Locate the cell with the specified text and output its [x, y] center coordinate. 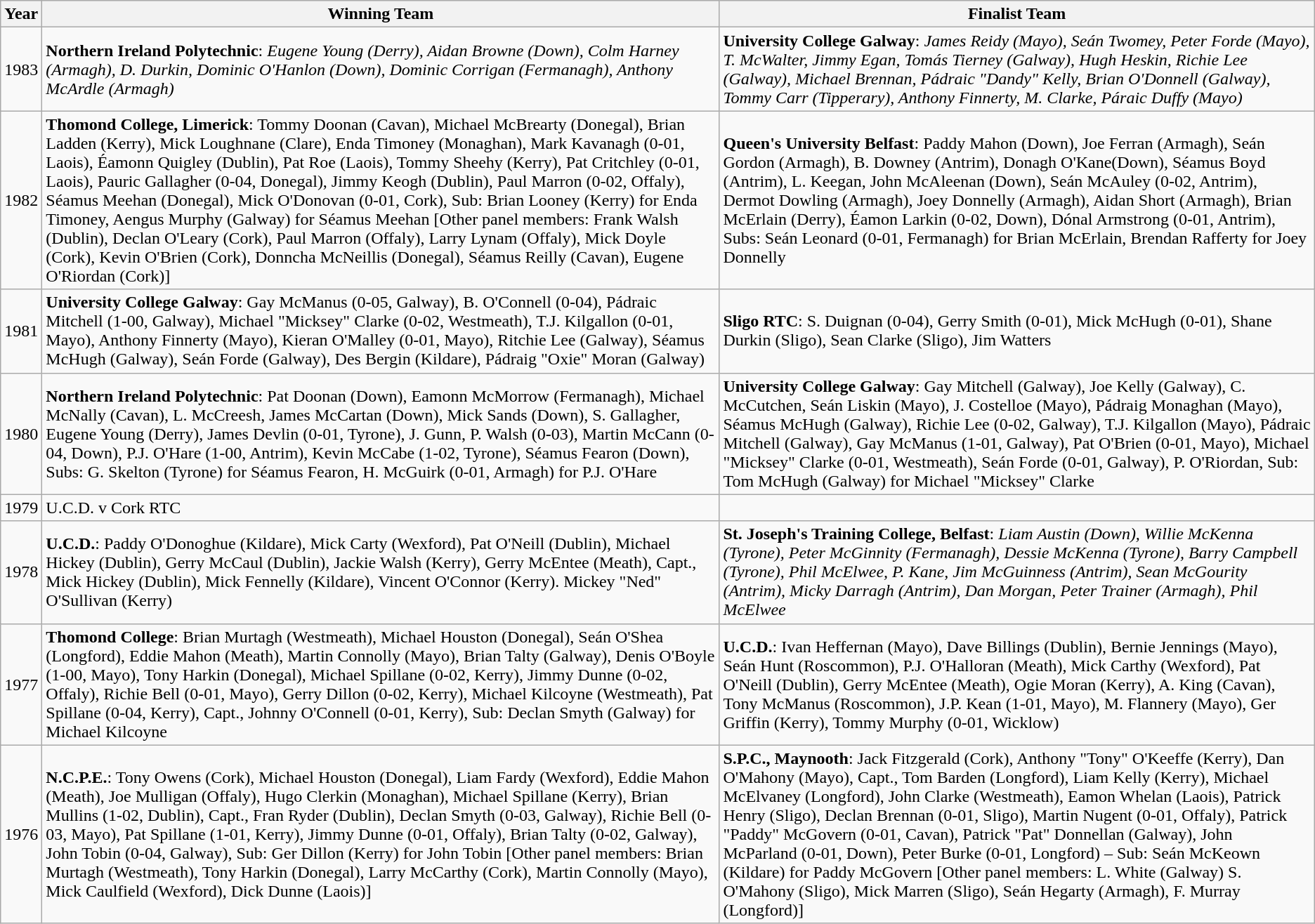
1982 [21, 200]
1979 [21, 508]
1978 [21, 572]
U.C.D. v Cork RTC [381, 508]
Finalist Team [1017, 14]
1981 [21, 331]
Sligo RTC: S. Duignan (0-04), Gerry Smith (0-01), Mick McHugh (0-01), Shane Durkin (Sligo), Sean Clarke (Sligo), Jim Watters [1017, 331]
Year [21, 14]
Winning Team [381, 14]
1980 [21, 434]
1977 [21, 684]
1983 [21, 69]
1976 [21, 834]
